From the cell containing the given text, extract its center point as (x, y) coordinate. 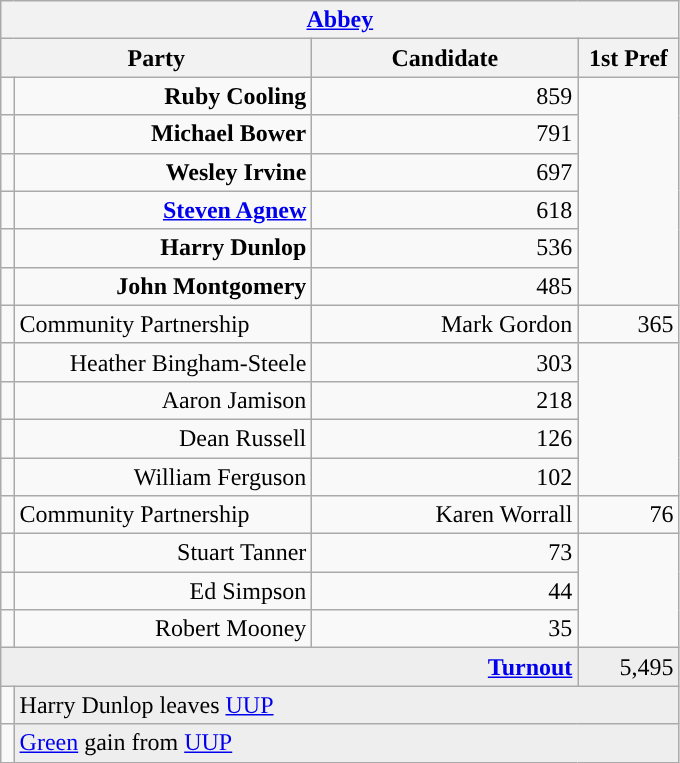
485 (445, 286)
Aaron Jamison (163, 400)
William Ferguson (163, 477)
1st Pref (628, 58)
536 (445, 248)
Steven Agnew (163, 210)
Michael Bower (163, 134)
Green gain from UUP (346, 743)
Harry Dunlop leaves UUP (346, 705)
Ruby Cooling (163, 96)
102 (445, 477)
Ed Simpson (163, 591)
365 (628, 324)
Abbey (340, 20)
Robert Mooney (163, 629)
126 (445, 438)
Stuart Tanner (163, 553)
859 (445, 96)
Dean Russell (163, 438)
35 (445, 629)
618 (445, 210)
Mark Gordon (445, 324)
73 (445, 553)
5,495 (628, 667)
Party (156, 58)
Karen Worrall (445, 515)
303 (445, 362)
Harry Dunlop (163, 248)
Candidate (445, 58)
Wesley Irvine (163, 172)
Heather Bingham-Steele (163, 362)
Turnout (290, 667)
44 (445, 591)
218 (445, 400)
76 (628, 515)
697 (445, 172)
791 (445, 134)
John Montgomery (163, 286)
